For the text-containing cell, return its midpoint in (x, y) coordinate format. 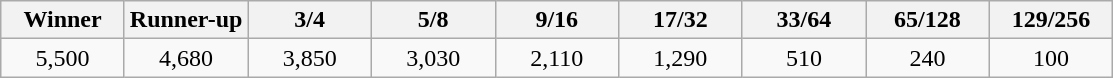
240 (928, 58)
65/128 (928, 20)
3/4 (310, 20)
3,850 (310, 58)
5,500 (63, 58)
129/256 (1051, 20)
33/64 (804, 20)
1,290 (681, 58)
2,110 (557, 58)
100 (1051, 58)
Winner (63, 20)
Runner-up (186, 20)
9/16 (557, 20)
510 (804, 58)
5/8 (433, 20)
3,030 (433, 58)
4,680 (186, 58)
17/32 (681, 20)
